Scan for the cell matching the given text and deliver its [x, y] coordinate at center. 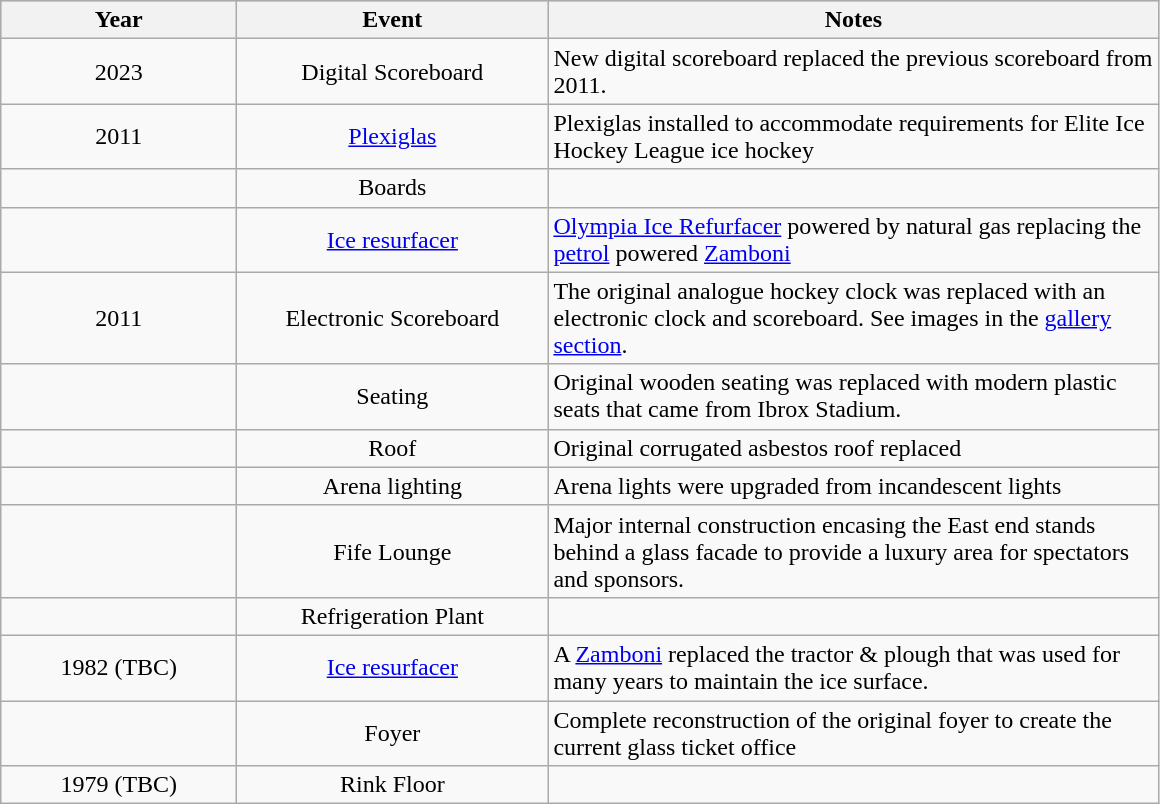
Arena lights were upgraded from incandescent lights [854, 486]
Original wooden seating was replaced with modern plastic seats that came from Ibrox Stadium. [854, 396]
Roof [392, 448]
Notes [854, 20]
2023 [119, 72]
New digital scoreboard replaced the previous scoreboard from 2011. [854, 72]
1982 (TBC) [119, 668]
Olympia Ice Refurfacer powered by natural gas replacing the petrol powered Zamboni [854, 240]
Major internal construction encasing the East end stands behind a glass facade to provide a luxury area for spectators and sponsors. [854, 551]
Arena lighting [392, 486]
1979 (TBC) [119, 785]
Complete reconstruction of the original foyer to create the current glass ticket office [854, 732]
Electronic Scoreboard [392, 318]
Refrigeration Plant [392, 616]
Digital Scoreboard [392, 72]
A Zamboni replaced the tractor & plough that was used for many years to maintain the ice surface. [854, 668]
Original corrugated asbestos roof replaced [854, 448]
The original analogue hockey clock was replaced with an electronic clock and scoreboard. See images in the gallery section. [854, 318]
Fife Lounge [392, 551]
Rink Floor [392, 785]
Plexiglas installed to accommodate requirements for Elite Ice Hockey League ice hockey [854, 136]
Event [392, 20]
Foyer [392, 732]
Plexiglas [392, 136]
Boards [392, 188]
Year [119, 20]
Seating [392, 396]
